Detect which cell encompasses the target text, then output its (X, Y) center coordinate. 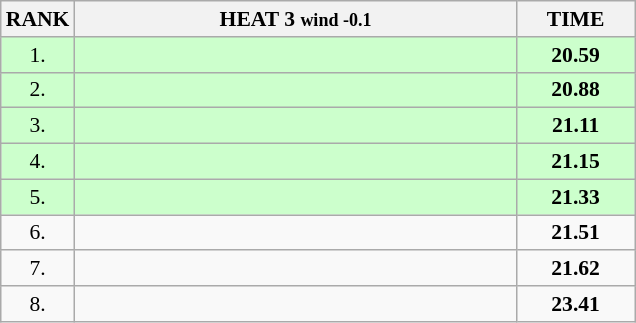
21.11 (576, 126)
RANK (38, 19)
23.41 (576, 304)
1. (38, 55)
2. (38, 90)
HEAT 3 wind -0.1 (295, 19)
7. (38, 269)
TIME (576, 19)
3. (38, 126)
5. (38, 197)
8. (38, 304)
21.33 (576, 197)
21.15 (576, 162)
20.59 (576, 55)
20.88 (576, 90)
21.62 (576, 269)
21.51 (576, 233)
4. (38, 162)
6. (38, 233)
